Output the [X, Y] coordinate of the center of the cell containing the given text.  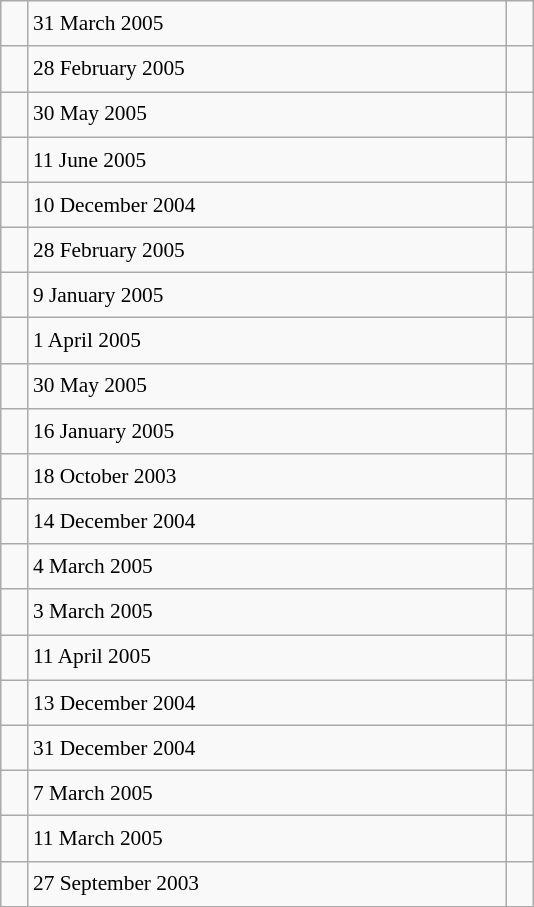
11 June 2005 [267, 160]
7 March 2005 [267, 792]
31 December 2004 [267, 748]
3 March 2005 [267, 612]
4 March 2005 [267, 566]
13 December 2004 [267, 702]
1 April 2005 [267, 340]
16 January 2005 [267, 430]
11 April 2005 [267, 658]
9 January 2005 [267, 296]
31 March 2005 [267, 24]
27 September 2003 [267, 884]
10 December 2004 [267, 204]
11 March 2005 [267, 838]
18 October 2003 [267, 476]
14 December 2004 [267, 522]
